For the text-containing cell, return its midpoint in (X, Y) coordinate format. 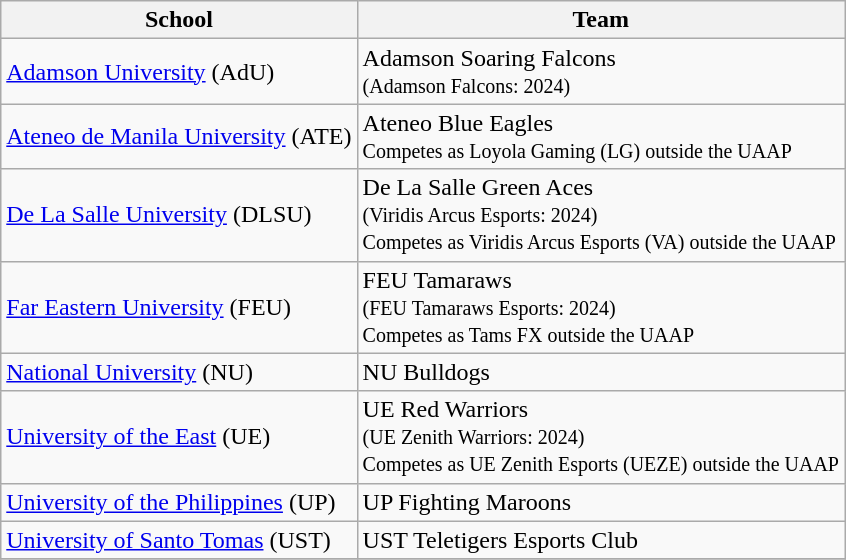
University of the Philippines (UP) (179, 502)
Far Eastern University (FEU) (179, 307)
UE Red Warriors(UE Zenith Warriors: 2024)Competes as UE Zenith Esports (UEZE) outside the UAAP (600, 437)
FEU Tamaraws(FEU Tamaraws Esports: 2024)Competes as Tams FX outside the UAAP (600, 307)
Team (600, 20)
UST Teletigers Esports Club (600, 540)
Adamson University (AdU) (179, 72)
De La Salle University (DLSU) (179, 215)
De La Salle Green Aces(Viridis Arcus Esports: 2024)Competes as Viridis Arcus Esports (VA) outside the UAAP (600, 215)
Adamson Soaring Falcons(Adamson Falcons: 2024) (600, 72)
University of the East (UE) (179, 437)
School (179, 20)
Ateneo de Manila University (ATE) (179, 136)
UP Fighting Maroons (600, 502)
NU Bulldogs (600, 372)
Ateneo Blue EaglesCompetes as Loyola Gaming (LG) outside the UAAP (600, 136)
National University (NU) (179, 372)
University of Santo Tomas (UST) (179, 540)
